Detect which cell encompasses the target text, then output its (x, y) center coordinate. 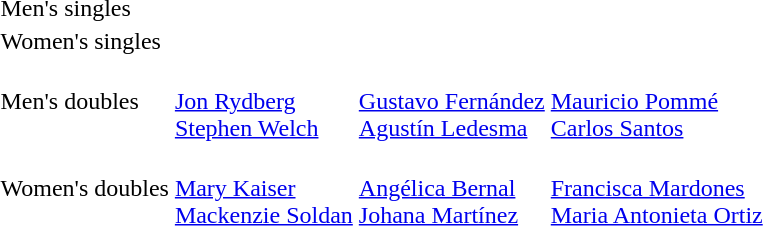
Gustavo Fernández Agustín Ledesma (452, 101)
Jon RydbergStephen Welch (264, 101)
